Pinpoint the cell where the given text exists, returning its (x, y) midpoint coordinate. 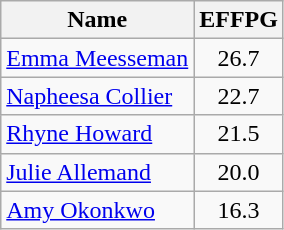
20.0 (239, 172)
Amy Okonkwo (98, 210)
Name (98, 20)
EFFPG (239, 20)
22.7 (239, 96)
Rhyne Howard (98, 134)
21.5 (239, 134)
Napheesa Collier (98, 96)
26.7 (239, 58)
Emma Meesseman (98, 58)
16.3 (239, 210)
Julie Allemand (98, 172)
